Extract the (x, y) coordinate from the center of the cell holding the provided text.  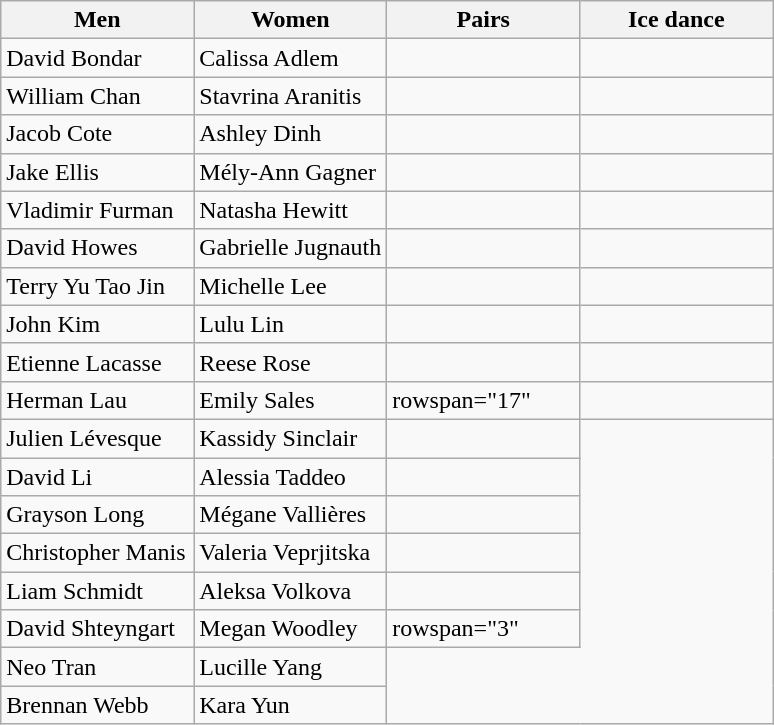
Gabrielle Jugnauth (290, 248)
Valeria Veprjitska (290, 553)
Emily Sales (290, 400)
John Kim (98, 324)
Terry Yu Tao Jin (98, 286)
Kara Yun (290, 705)
Pairs (484, 20)
William Chan (98, 96)
Vladimir Furman (98, 210)
David Li (98, 477)
Calissa Adlem (290, 58)
David Shteyngart (98, 629)
Men (98, 20)
rowspan="3" (484, 629)
Mégane Vallières (290, 515)
Natasha Hewitt (290, 210)
Mély-Ann Gagner (290, 172)
Lulu Lin (290, 324)
Brennan Webb (98, 705)
Etienne Lacasse (98, 362)
rowspan="17" (484, 400)
Michelle Lee (290, 286)
Jake Ellis (98, 172)
Christopher Manis (98, 553)
David Howes (98, 248)
Megan Woodley (290, 629)
Alessia Taddeo (290, 477)
Kassidy Sinclair (290, 438)
Ashley Dinh (290, 134)
Lucille Yang (290, 667)
Herman Lau (98, 400)
Neo Tran (98, 667)
Julien Lévesque (98, 438)
Jacob Cote (98, 134)
Grayson Long (98, 515)
Aleksa Volkova (290, 591)
Women (290, 20)
David Bondar (98, 58)
Liam Schmidt (98, 591)
Reese Rose (290, 362)
Stavrina Aranitis (290, 96)
Ice dance (676, 20)
